Identify which cell holds the provided text, then report its (X, Y) central coordinate. 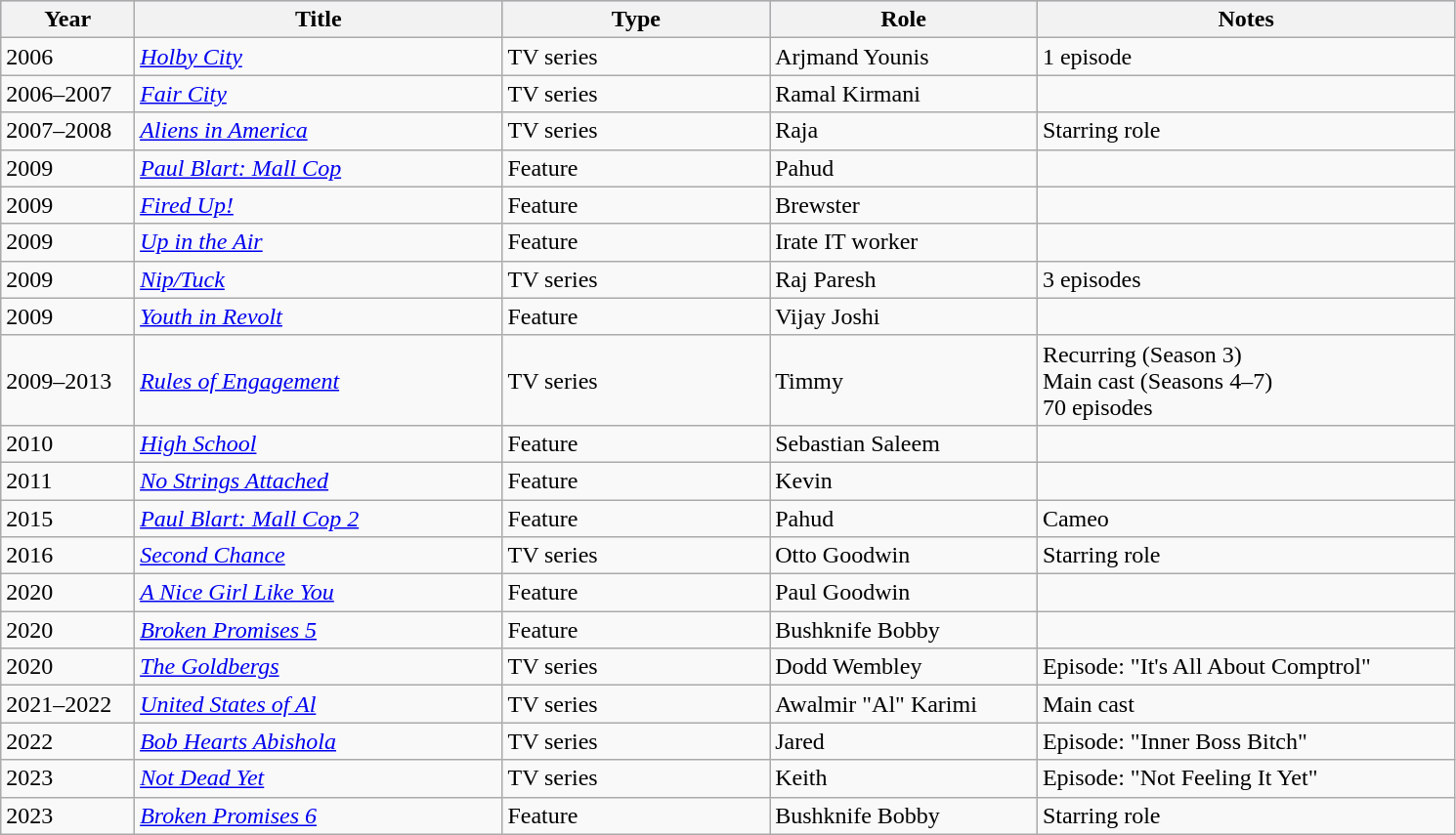
Main cast (1246, 704)
Episode: "Inner Boss Bitch" (1246, 741)
Youth in Revolt (319, 316)
2021–2022 (68, 704)
1 episode (1246, 57)
2009–2013 (68, 380)
Role (904, 20)
Sebastian Saleem (904, 443)
2011 (68, 480)
No Strings Attached (319, 480)
Broken Promises 5 (319, 630)
Paul Goodwin (904, 593)
Second Chance (319, 556)
Holby City (319, 57)
Paul Blart: Mall Cop (319, 168)
Arjmand Younis (904, 57)
2016 (68, 556)
Not Dead Yet (319, 778)
Rules of Engagement (319, 380)
2010 (68, 443)
Episode: "Not Feeling It Yet" (1246, 778)
Cameo (1246, 519)
Title (319, 20)
Brewster (904, 205)
High School (319, 443)
United States of Al (319, 704)
Kevin (904, 480)
Bob Hearts Abishola (319, 741)
Dodd Wembley (904, 667)
Episode: "It's All About Comptrol" (1246, 667)
Recurring (Season 3)Main cast (Seasons 4–7)70 episodes (1246, 380)
2006 (68, 57)
Year (68, 20)
Keith (904, 778)
2015 (68, 519)
Up in the Air (319, 242)
Nip/Tuck (319, 279)
Raja (904, 131)
Vijay Joshi (904, 316)
Aliens in America (319, 131)
Fired Up! (319, 205)
A Nice Girl Like You (319, 593)
Raj Paresh (904, 279)
Notes (1246, 20)
Jared (904, 741)
Paul Blart: Mall Cop 2 (319, 519)
Otto Goodwin (904, 556)
2022 (68, 741)
Timmy (904, 380)
Fair City (319, 94)
Irate IT worker (904, 242)
2006–2007 (68, 94)
Type (636, 20)
3 episodes (1246, 279)
Ramal Kirmani (904, 94)
2007–2008 (68, 131)
The Goldbergs (319, 667)
Broken Promises 6 (319, 815)
Awalmir "Al" Karimi (904, 704)
